Return (x, y) of the center of cell containing provided text 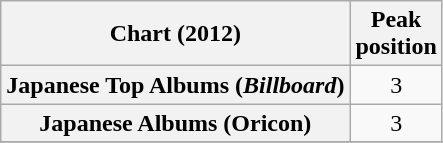
Japanese Top Albums (Billboard) (176, 85)
Chart (2012) (176, 34)
Peakposition (396, 34)
Japanese Albums (Oricon) (176, 123)
